From the cell containing the given text, extract its center point as (X, Y) coordinate. 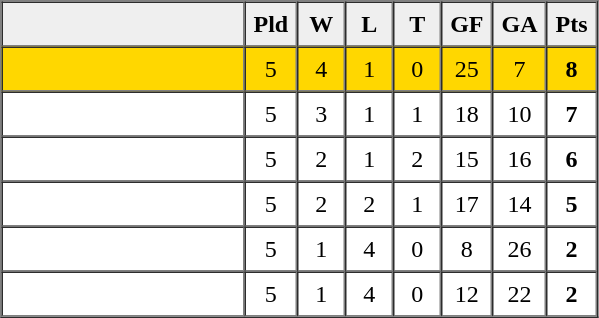
Pld (270, 24)
16 (520, 158)
12 (466, 294)
GA (520, 24)
10 (520, 114)
Pts (572, 24)
25 (466, 68)
W (321, 24)
14 (520, 204)
15 (466, 158)
GF (466, 24)
17 (466, 204)
6 (572, 158)
L (369, 24)
3 (321, 114)
T (417, 24)
22 (520, 294)
18 (466, 114)
26 (520, 248)
